Search for the cell housing the specified text and yield its [x, y] center coordinate. 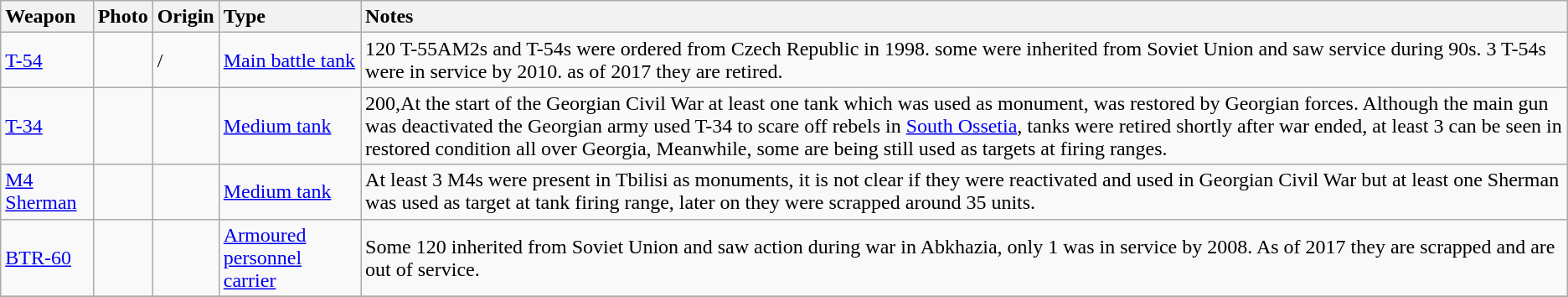
Origin [186, 17]
Armoured personnel carrier [290, 258]
Notes [965, 17]
Type [290, 17]
BTR-60 [47, 258]
T-54 [47, 60]
M4 Sherman [47, 191]
/ [186, 60]
Photo [122, 17]
Main battle tank [290, 60]
T-34 [47, 126]
Weapon [47, 17]
